Scan for the cell matching the given text and deliver its (x, y) coordinate at center. 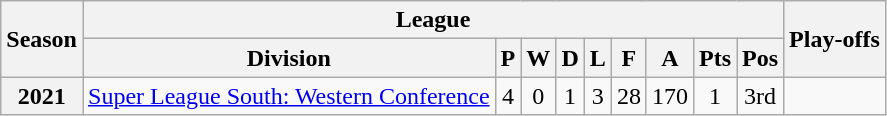
Pts (714, 58)
W (538, 58)
0 (538, 96)
3rd (760, 96)
Season (42, 39)
L (598, 58)
D (570, 58)
League (432, 20)
A (670, 58)
28 (628, 96)
Pos (760, 58)
2021 (42, 96)
Super League South: Western Conference (288, 96)
4 (508, 96)
F (628, 58)
Play-offs (835, 39)
P (508, 58)
170 (670, 96)
Division (288, 58)
3 (598, 96)
